Locate the cell with the specified text and output its (x, y) center coordinate. 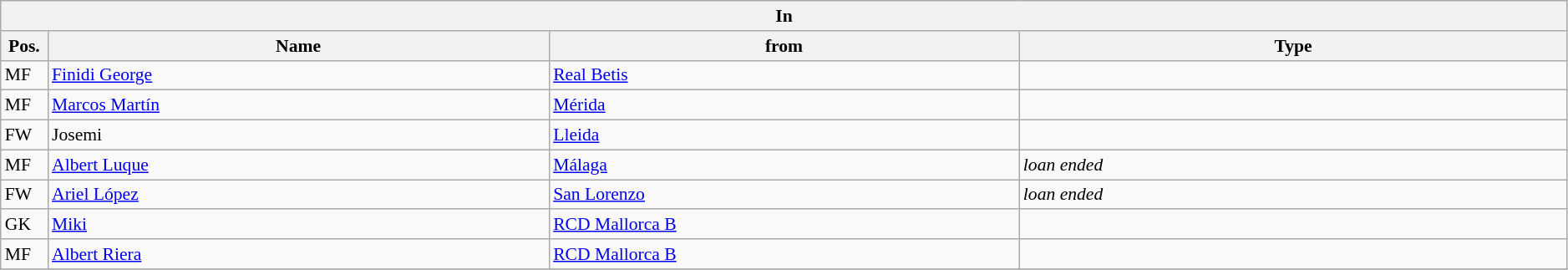
Mérida (784, 105)
Pos. (24, 46)
Finidi George (298, 75)
Albert Luque (298, 165)
Miki (298, 225)
Real Betis (784, 75)
Lleida (784, 135)
GK (24, 225)
Josemi (298, 135)
Albert Riera (298, 254)
Ariel López (298, 195)
In (784, 16)
Marcos Martín (298, 105)
San Lorenzo (784, 195)
Málaga (784, 165)
Type (1293, 46)
from (784, 46)
Name (298, 46)
